Search for the cell housing the specified text and yield its (X, Y) center coordinate. 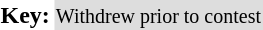
Withdrew prior to contest (158, 15)
